Determine the [x, y] coordinate at the center of the cell enclosing the given text.  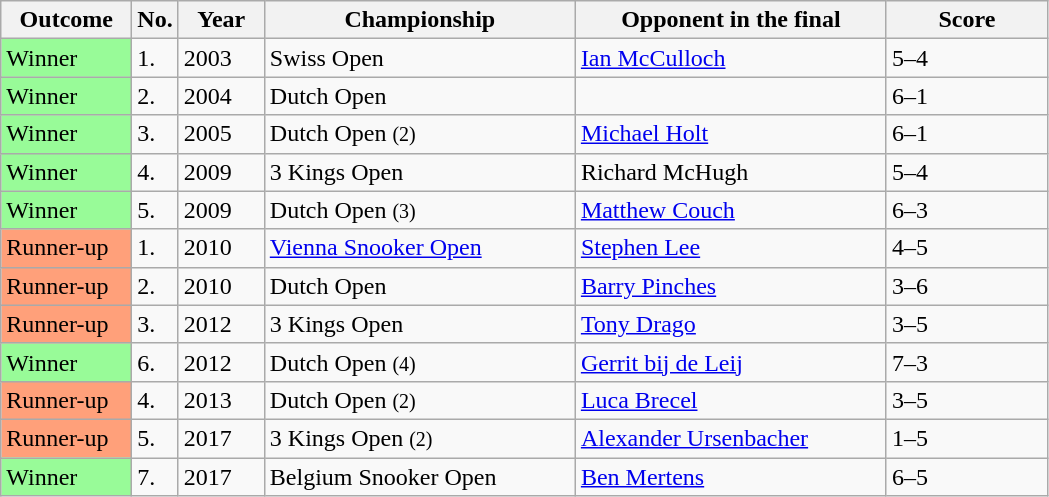
Alexander Ursenbacher [730, 438]
3 Kings Open (2) [420, 438]
2004 [221, 96]
Matthew Couch [730, 210]
2013 [221, 400]
Year [221, 20]
6–5 [966, 477]
Richard McHugh [730, 172]
2005 [221, 134]
1–5 [966, 438]
Dutch Open (4) [420, 362]
Belgium Snooker Open [420, 477]
Dutch Open (3) [420, 210]
7. [155, 477]
Outcome [66, 20]
6–3 [966, 210]
Tony Drago [730, 324]
2003 [221, 58]
Championship [420, 20]
Score [966, 20]
Gerrit bij de Leij [730, 362]
Opponent in the final [730, 20]
No. [155, 20]
7–3 [966, 362]
Ian McCulloch [730, 58]
6. [155, 362]
3–6 [966, 286]
Ben Mertens [730, 477]
4–5 [966, 248]
Swiss Open [420, 58]
Michael Holt [730, 134]
Luca Brecel [730, 400]
Barry Pinches [730, 286]
Stephen Lee [730, 248]
Vienna Snooker Open [420, 248]
